Return [X, Y] of the center of cell containing provided text 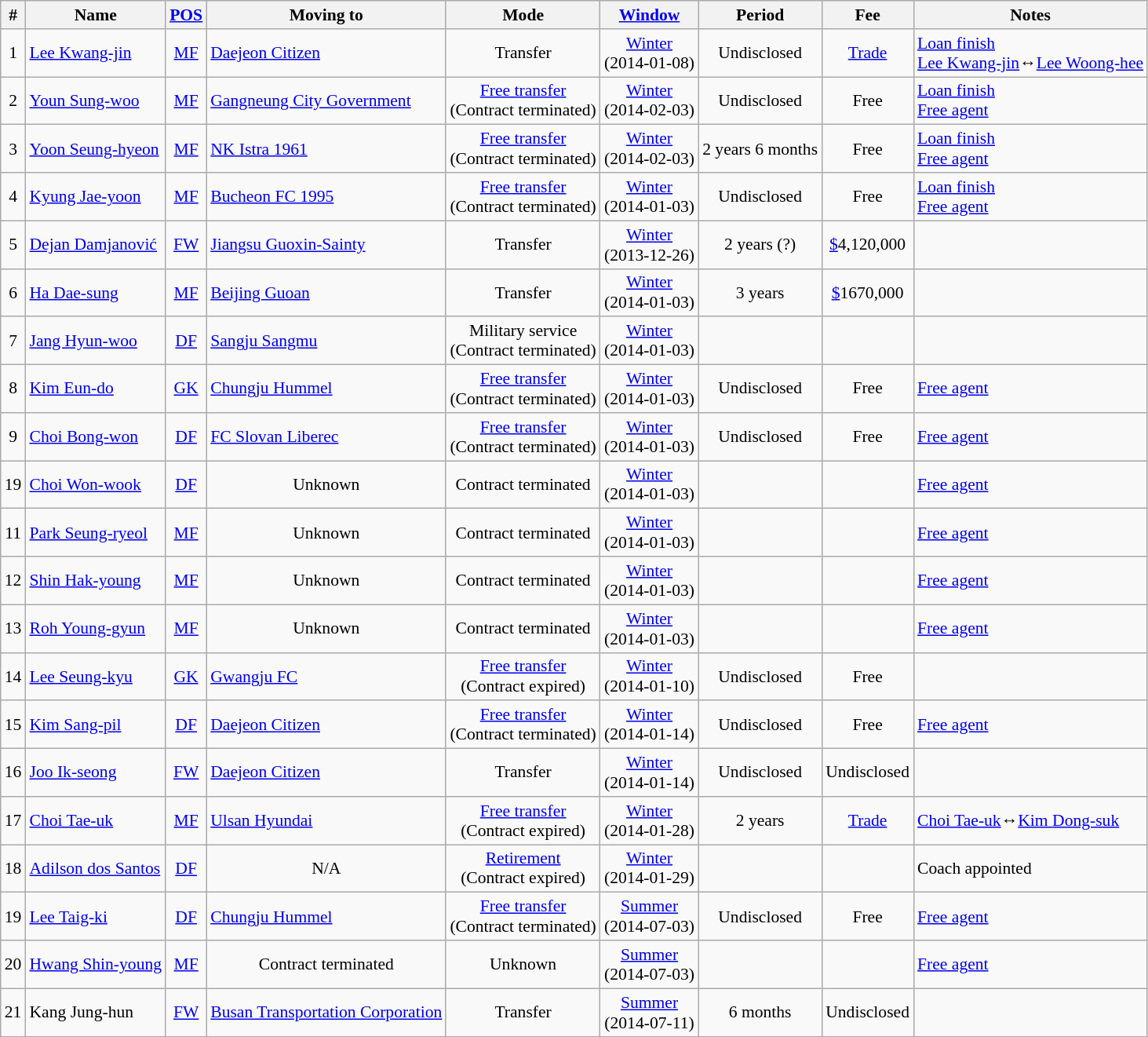
Hwang Shin-young [96, 964]
Kang Jung-hun [96, 1013]
3 [13, 149]
Joo Ik-seong [96, 772]
4 [13, 196]
Moving to [326, 15]
Gangneung City Government [326, 100]
Choi Won-wook [96, 485]
Winter(2014-01-29) [650, 868]
$1670,000 [868, 292]
Window [650, 15]
Ha Dae-sung [96, 292]
Choi Bong-won [96, 436]
Lee Seung-kyu [96, 677]
3 years [760, 292]
Kim Eun-do [96, 389]
Military service(Contract terminated) [523, 341]
8 [13, 389]
Sangju Sangmu [326, 341]
7 [13, 341]
Jang Hyun-woo [96, 341]
Winter(2013-12-26) [650, 245]
Winter(2014-01-28) [650, 821]
Jiangsu Guoxin-Sainty [326, 245]
Notes [1030, 15]
21 [13, 1013]
N/A [326, 868]
16 [13, 772]
Coach appointed [1030, 868]
Lee Taig-ki [96, 917]
Ulsan Hyundai [326, 821]
Youn Sung-woo [96, 100]
Adilson dos Santos [96, 868]
Yoon Seung-hyeon [96, 149]
FC Slovan Liberec [326, 436]
20 [13, 964]
Choi Tae-uk [96, 821]
Beijing Guoan [326, 292]
POS [186, 15]
2 years (?) [760, 245]
Lee Kwang-jin [96, 53]
6 months [760, 1013]
2 [13, 100]
Park Seung-ryeol [96, 532]
# [13, 15]
14 [13, 677]
Summer(2014-07-11) [650, 1013]
Mode [523, 15]
12 [13, 581]
Name [96, 15]
Gwangju FC [326, 677]
Shin Hak-young [96, 581]
9 [13, 436]
Loan finishLee Kwang-jin↔Lee Woong-hee [1030, 53]
2 years [760, 821]
18 [13, 868]
Retirement(Contract expired) [523, 868]
Winter(2014-01-08) [650, 53]
5 [13, 245]
13 [13, 628]
Fee [868, 15]
Kyung Jae-yoon [96, 196]
1 [13, 53]
Kim Sang-pil [96, 725]
NK Istra 1961 [326, 149]
15 [13, 725]
Busan Transportation Corporation [326, 1013]
Period [760, 15]
6 [13, 292]
17 [13, 821]
2 years 6 months [760, 149]
Winter(2014-01-10) [650, 677]
11 [13, 532]
Dejan Damjanović [96, 245]
$4,120,000 [868, 245]
Choi Tae-uk↔Kim Dong-suk [1030, 821]
Bucheon FC 1995 [326, 196]
Roh Young-gyun [96, 628]
